Provide the (X, Y) coordinate of the cell's center where the given text is located.  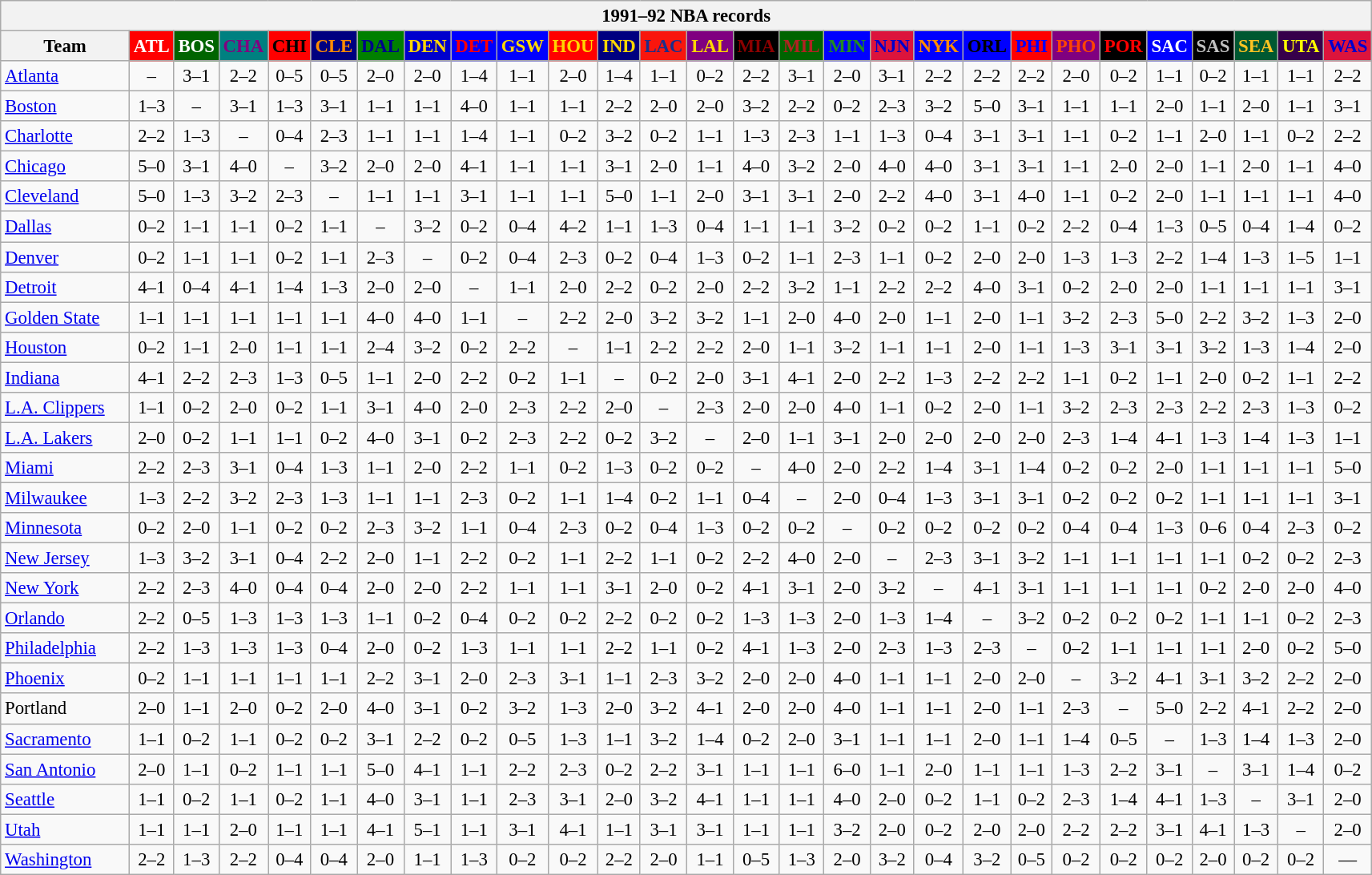
New York (66, 588)
2–4 (381, 347)
DET (474, 46)
Golden State (66, 317)
SAS (1213, 46)
SEA (1256, 46)
Boston (66, 107)
ORL (987, 46)
LAC (663, 46)
Houston (66, 347)
New Jersey (66, 558)
Dallas (66, 227)
1991–92 NBA records (686, 16)
WAS (1348, 46)
Charlotte (66, 136)
Utah (66, 829)
6–0 (847, 769)
L.A. Lakers (66, 437)
PHO (1076, 46)
Phoenix (66, 679)
PHI (1032, 46)
Seattle (66, 799)
NJN (892, 46)
LAL (710, 46)
1–5 (1301, 257)
MIN (847, 46)
San Antonio (66, 769)
HOU (573, 46)
NYK (939, 46)
5–1 (428, 829)
Indiana (66, 377)
4–2 (573, 227)
Detroit (66, 287)
ATL (151, 46)
DEN (428, 46)
Cleveland (66, 196)
Milwaukee (66, 498)
Minnesota (66, 528)
DAL (381, 46)
CHA (243, 46)
CHI (289, 46)
Team (66, 46)
POR (1123, 46)
0–6 (1213, 528)
Washington (66, 860)
CLE (333, 46)
Denver (66, 257)
MIA (756, 46)
L.A. Clippers (66, 408)
IND (619, 46)
SAC (1169, 46)
Philadelphia (66, 648)
Atlanta (66, 76)
Orlando (66, 619)
UTA (1301, 46)
Miami (66, 468)
— (1348, 860)
BOS (196, 46)
MIL (802, 46)
Chicago (66, 167)
Portland (66, 709)
Sacramento (66, 739)
GSW (522, 46)
